Capture the cell that displays the provided text and extract its (X, Y) central coordinate. 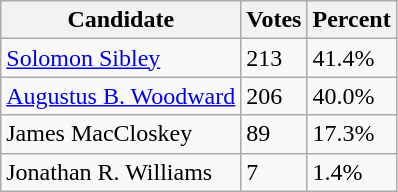
1.4% (352, 172)
40.0% (352, 96)
Jonathan R. Williams (121, 172)
Votes (274, 20)
Solomon Sibley (121, 58)
Augustus B. Woodward (121, 96)
Percent (352, 20)
41.4% (352, 58)
Candidate (121, 20)
7 (274, 172)
89 (274, 134)
206 (274, 96)
James MacCloskey (121, 134)
17.3% (352, 134)
213 (274, 58)
